Determine the (x, y) coordinate at the center of the cell enclosing the given text.  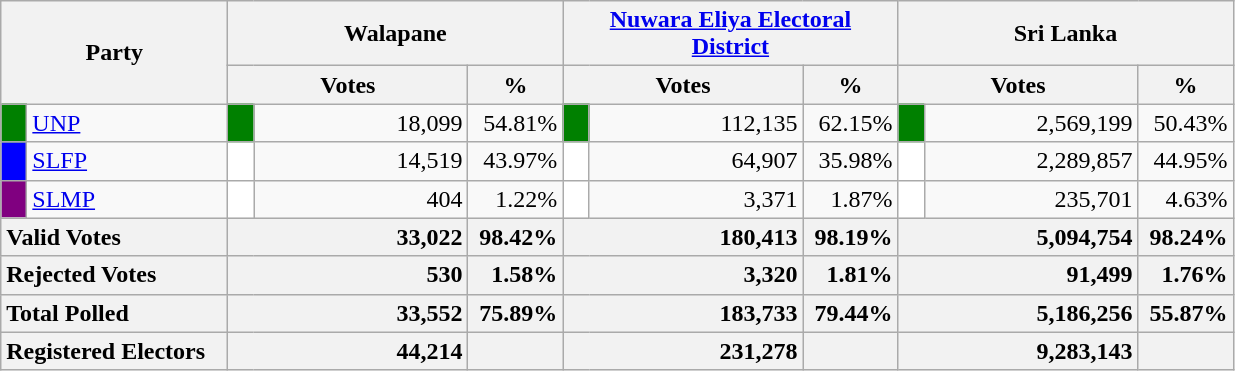
Rejected Votes (114, 275)
4.63% (1186, 199)
Nuwara Eliya Electoral District (730, 34)
18,099 (361, 123)
UNP (128, 123)
1.58% (516, 275)
SLFP (128, 161)
14,519 (361, 161)
231,278 (683, 351)
35.98% (850, 161)
180,413 (683, 237)
Walapane (396, 34)
33,022 (348, 237)
54.81% (516, 123)
5,186,256 (1018, 313)
44,214 (348, 351)
50.43% (1186, 123)
9,283,143 (1018, 351)
98.24% (1186, 237)
43.97% (516, 161)
Party (114, 52)
235,701 (1031, 199)
Valid Votes (114, 237)
3,320 (683, 275)
5,094,754 (1018, 237)
112,135 (696, 123)
91,499 (1018, 275)
3,371 (696, 199)
Registered Electors (114, 351)
75.89% (516, 313)
1.87% (850, 199)
98.42% (516, 237)
404 (361, 199)
Sri Lanka (1066, 34)
79.44% (850, 313)
SLMP (128, 199)
1.81% (850, 275)
1.22% (516, 199)
62.15% (850, 123)
2,289,857 (1031, 161)
33,552 (348, 313)
2,569,199 (1031, 123)
1.76% (1186, 275)
183,733 (683, 313)
64,907 (696, 161)
530 (348, 275)
55.87% (1186, 313)
Total Polled (114, 313)
98.19% (850, 237)
44.95% (1186, 161)
